Extract the (x, y) coordinate from the center of the cell holding the provided text.  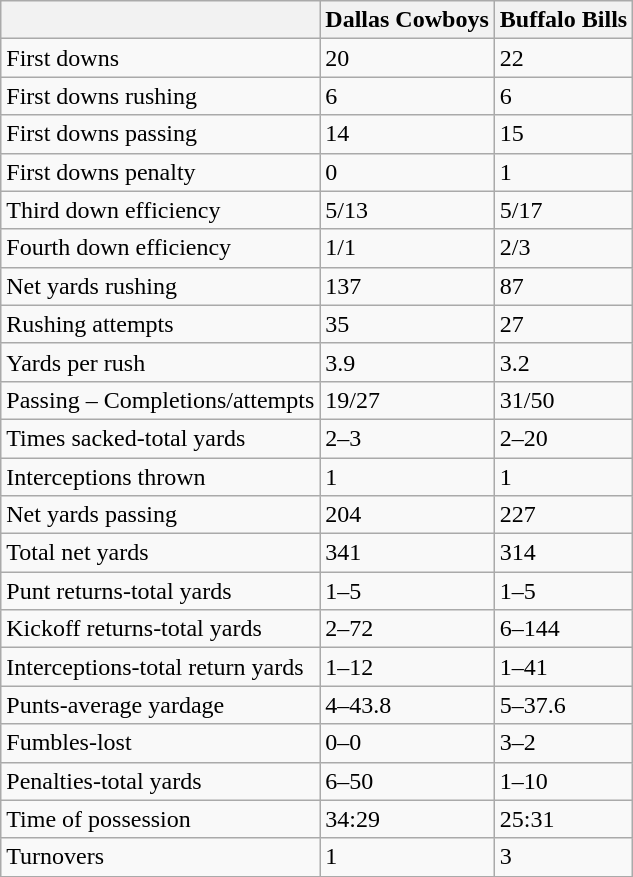
14 (407, 134)
3–2 (563, 743)
2/3 (563, 248)
22 (563, 58)
4–43.8 (407, 705)
6–144 (563, 629)
34:29 (407, 819)
Yards per rush (160, 362)
137 (407, 286)
3.2 (563, 362)
87 (563, 286)
1–10 (563, 781)
Total net yards (160, 553)
Kickoff returns-total yards (160, 629)
Rushing attempts (160, 324)
3 (563, 857)
341 (407, 553)
5/17 (563, 210)
Buffalo Bills (563, 20)
First downs (160, 58)
Times sacked-total yards (160, 438)
First downs penalty (160, 172)
25:31 (563, 819)
Interceptions-total return yards (160, 667)
Punt returns-total yards (160, 591)
2–3 (407, 438)
1/1 (407, 248)
First downs rushing (160, 96)
3.9 (407, 362)
Fumbles-lost (160, 743)
Interceptions thrown (160, 477)
Time of possession (160, 819)
5–37.6 (563, 705)
204 (407, 515)
0–0 (407, 743)
Fourth down efficiency (160, 248)
Passing – Completions/attempts (160, 400)
Penalties-total yards (160, 781)
35 (407, 324)
314 (563, 553)
Turnovers (160, 857)
5/13 (407, 210)
227 (563, 515)
Net yards passing (160, 515)
Net yards rushing (160, 286)
0 (407, 172)
2–20 (563, 438)
15 (563, 134)
Third down efficiency (160, 210)
1–12 (407, 667)
2–72 (407, 629)
6–50 (407, 781)
19/27 (407, 400)
1–41 (563, 667)
20 (407, 58)
Punts-average yardage (160, 705)
27 (563, 324)
31/50 (563, 400)
First downs passing (160, 134)
Dallas Cowboys (407, 20)
